Return (x, y) of the center of cell containing provided text 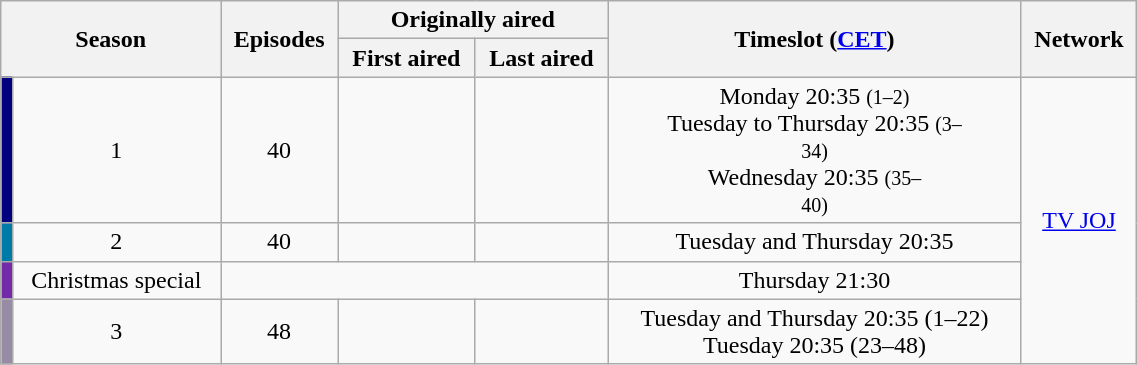
3 (116, 332)
Timeslot (CET) (814, 39)
Network (1079, 39)
1 (116, 150)
Season (111, 39)
Thursday 21:30 (814, 280)
Episodes (280, 39)
Monday 20:35 (1–2)Tuesday to Thursday 20:35 (3–34)Wednesday 20:35 (35–40) (814, 150)
Tuesday and Thursday 20:35 (1–22)Tuesday 20:35 (23–48) (814, 332)
2 (116, 242)
Christmas special (116, 280)
First aired (406, 58)
Tuesday and Thursday 20:35 (814, 242)
Originally aired (473, 20)
Last aired (542, 58)
TV JOJ (1079, 220)
48 (280, 332)
